Pinpoint the cell where the given text exists, returning its (X, Y) midpoint coordinate. 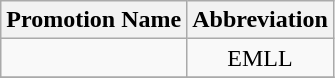
Promotion Name (94, 20)
EMLL (260, 58)
Abbreviation (260, 20)
